Provide the (X, Y) coordinate of the cell's center where the given text is located.  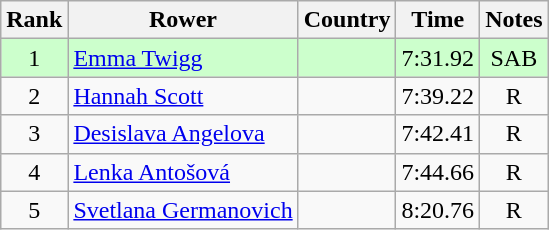
Hannah Scott (183, 96)
Time (438, 20)
Lenka Antošová (183, 172)
Country (347, 20)
Emma Twigg (183, 58)
8:20.76 (438, 210)
7:31.92 (438, 58)
Rower (183, 20)
Svetlana Germanovich (183, 210)
SAB (514, 58)
7:42.41 (438, 134)
7:44.66 (438, 172)
2 (34, 96)
1 (34, 58)
3 (34, 134)
5 (34, 210)
Rank (34, 20)
Desislava Angelova (183, 134)
7:39.22 (438, 96)
Notes (514, 20)
4 (34, 172)
